Return (x, y) of the center of cell containing provided text 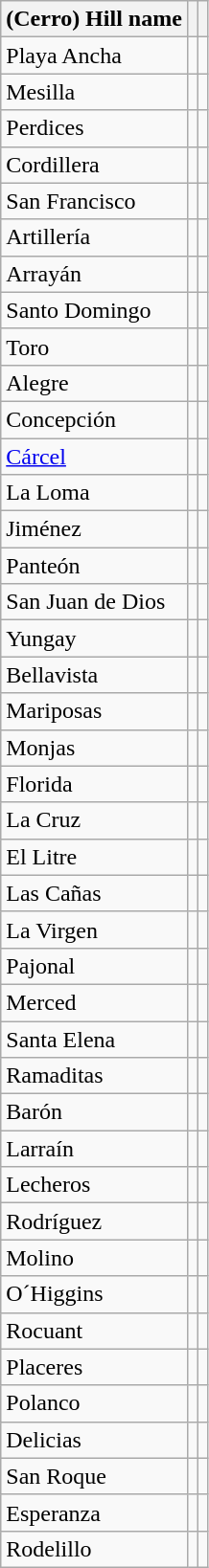
O´Higgins (94, 1294)
San Juan de Dios (94, 602)
Esperanza (94, 1512)
Toro (94, 347)
Larraín (94, 1149)
Delicias (94, 1440)
Lecheros (94, 1185)
Playa Ancha (94, 56)
Rodelillo (94, 1549)
El Litre (94, 857)
San Roque (94, 1476)
Jiménez (94, 529)
San Francisco (94, 201)
Perdices (94, 128)
Artillería (94, 237)
Yungay (94, 638)
Mariposas (94, 711)
Monjas (94, 748)
Santo Domingo (94, 310)
Bellavista (94, 675)
La Virgen (94, 930)
Las Cañas (94, 893)
Cordillera (94, 165)
La Loma (94, 493)
Polanco (94, 1403)
Florida (94, 784)
Concepción (94, 419)
La Cruz (94, 820)
Placeres (94, 1367)
Panteón (94, 566)
Rocuant (94, 1331)
Merced (94, 1002)
(Cerro) Hill name (94, 19)
Barón (94, 1112)
Alegre (94, 383)
Santa Elena (94, 1039)
Ramaditas (94, 1076)
Arrayán (94, 274)
Mesilla (94, 92)
Molino (94, 1258)
Pajonal (94, 966)
Cárcel (94, 457)
Rodríguez (94, 1221)
